Find where the given text appears and provide that cell's center as (X, Y) coordinate. 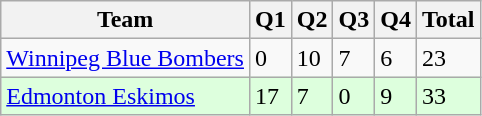
17 (270, 96)
9 (396, 96)
Team (126, 20)
33 (448, 96)
Q3 (354, 20)
Q2 (312, 20)
Total (448, 20)
23 (448, 58)
10 (312, 58)
Q4 (396, 20)
6 (396, 58)
Q1 (270, 20)
Edmonton Eskimos (126, 96)
Winnipeg Blue Bombers (126, 58)
